Determine the (X, Y) coordinate at the center of the cell enclosing the given text.  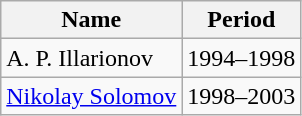
1998–2003 (242, 96)
1994–1998 (242, 58)
A. P. Illarionov (92, 58)
Nikolay Solomov (92, 96)
Name (92, 20)
Period (242, 20)
